Find where the given text appears and provide that cell's center as [x, y] coordinate. 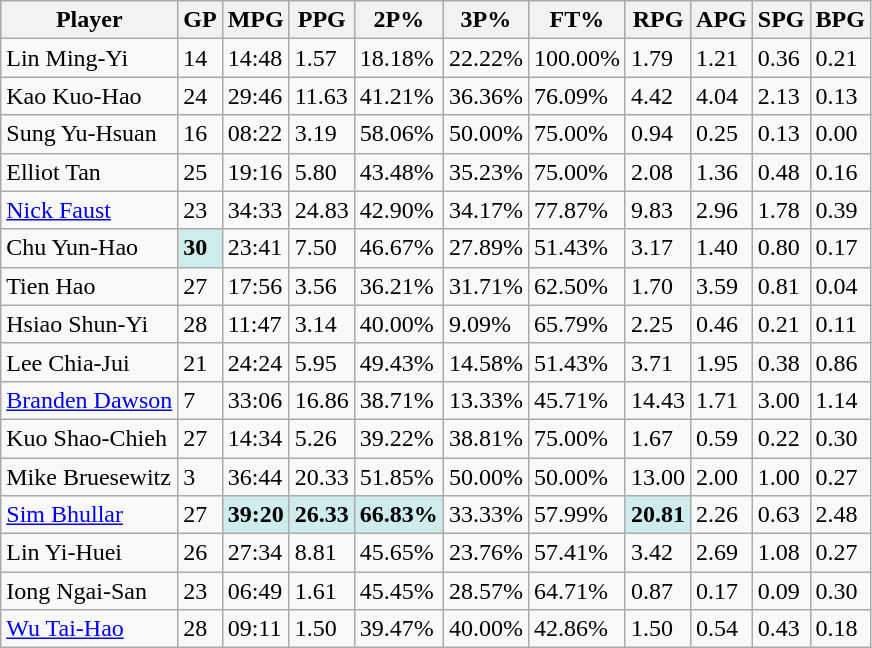
36:44 [256, 477]
36.36% [486, 96]
0.36 [781, 58]
Kuo Shao-Chieh [90, 438]
51.85% [398, 477]
24:24 [256, 362]
34:33 [256, 210]
16 [200, 134]
13.33% [486, 400]
08:22 [256, 134]
FT% [576, 20]
64.71% [576, 591]
29:46 [256, 96]
31.71% [486, 286]
1.67 [658, 438]
19:16 [256, 172]
BPG [840, 20]
3.19 [322, 134]
0.63 [781, 515]
Sim Bhullar [90, 515]
77.87% [576, 210]
3.71 [658, 362]
18.18% [398, 58]
39:20 [256, 515]
0.39 [840, 210]
13.00 [658, 477]
49.43% [398, 362]
0.00 [840, 134]
Branden Dawson [90, 400]
76.09% [576, 96]
21 [200, 362]
3.59 [722, 286]
0.38 [781, 362]
RPG [658, 20]
0.87 [658, 591]
34.17% [486, 210]
4.04 [722, 96]
0.59 [722, 438]
09:11 [256, 629]
0.94 [658, 134]
3.42 [658, 553]
Sung Yu-Hsuan [90, 134]
27:34 [256, 553]
11:47 [256, 324]
58.06% [398, 134]
27.89% [486, 248]
0.54 [722, 629]
36.21% [398, 286]
Kao Kuo-Hao [90, 96]
1.36 [722, 172]
16.86 [322, 400]
APG [722, 20]
11.63 [322, 96]
5.80 [322, 172]
9.09% [486, 324]
Wu Tai-Hao [90, 629]
06:49 [256, 591]
45.71% [576, 400]
Tien Hao [90, 286]
0.86 [840, 362]
Elliot Tan [90, 172]
0.46 [722, 324]
2.96 [722, 210]
1.40 [722, 248]
8.81 [322, 553]
42.86% [576, 629]
24 [200, 96]
23:41 [256, 248]
5.95 [322, 362]
0.09 [781, 591]
1.61 [322, 591]
20.81 [658, 515]
33.33% [486, 515]
7.50 [322, 248]
PPG [322, 20]
28.57% [486, 591]
39.22% [398, 438]
1.14 [840, 400]
0.48 [781, 172]
62.50% [576, 286]
38.81% [486, 438]
23.76% [486, 553]
2P% [398, 20]
14:34 [256, 438]
9.83 [658, 210]
14 [200, 58]
0.16 [840, 172]
45.65% [398, 553]
17:56 [256, 286]
1.57 [322, 58]
1.71 [722, 400]
20.33 [322, 477]
2.00 [722, 477]
14:48 [256, 58]
42.90% [398, 210]
30 [200, 248]
7 [200, 400]
MPG [256, 20]
2.08 [658, 172]
39.47% [398, 629]
45.45% [398, 591]
1.79 [658, 58]
26.33 [322, 515]
0.04 [840, 286]
Nick Faust [90, 210]
26 [200, 553]
38.71% [398, 400]
2.25 [658, 324]
Player [90, 20]
Mike Bruesewitz [90, 477]
1.08 [781, 553]
3.00 [781, 400]
0.43 [781, 629]
Hsiao Shun-Yi [90, 324]
1.70 [658, 286]
0.11 [840, 324]
SPG [781, 20]
57.41% [576, 553]
3.14 [322, 324]
3.56 [322, 286]
33:06 [256, 400]
100.00% [576, 58]
14.43 [658, 400]
1.21 [722, 58]
2.26 [722, 515]
65.79% [576, 324]
Chu Yun-Hao [90, 248]
GP [200, 20]
0.25 [722, 134]
3.17 [658, 248]
1.95 [722, 362]
3 [200, 477]
3P% [486, 20]
25 [200, 172]
Iong Ngai-San [90, 591]
14.58% [486, 362]
66.83% [398, 515]
0.22 [781, 438]
57.99% [576, 515]
4.42 [658, 96]
35.23% [486, 172]
1.78 [781, 210]
5.26 [322, 438]
0.80 [781, 248]
1.00 [781, 477]
Lee Chia-Jui [90, 362]
Lin Yi-Huei [90, 553]
2.13 [781, 96]
0.81 [781, 286]
2.48 [840, 515]
41.21% [398, 96]
Lin Ming-Yi [90, 58]
46.67% [398, 248]
24.83 [322, 210]
43.48% [398, 172]
0.18 [840, 629]
2.69 [722, 553]
22.22% [486, 58]
